Provide the [X, Y] coordinate of the cell's center where the given text is located.  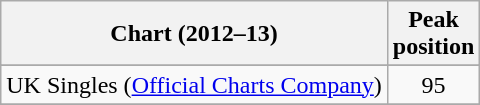
95 [433, 85]
Peakposition [433, 34]
UK Singles (Official Charts Company) [194, 85]
Chart (2012–13) [194, 34]
